Pinpoint the cell where the given text exists, returning its [x, y] midpoint coordinate. 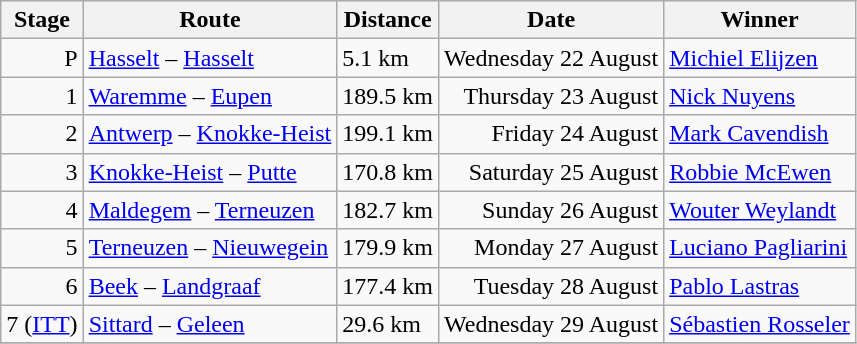
Wednesday 29 August [552, 324]
182.7 km [388, 210]
29.6 km [388, 324]
Nick Nuyens [760, 96]
3 [42, 172]
Distance [388, 20]
Maldegem – Terneuzen [210, 210]
Sittard – Geleen [210, 324]
Sébastien Rosseler [760, 324]
Stage [42, 20]
5.1 km [388, 58]
Knokke-Heist – Putte [210, 172]
Pablo Lastras [760, 286]
Hasselt – Hasselt [210, 58]
Thursday 23 August [552, 96]
Luciano Pagliarini [760, 248]
199.1 km [388, 134]
Route [210, 20]
Tuesday 28 August [552, 286]
Sunday 26 August [552, 210]
179.9 km [388, 248]
Mark Cavendish [760, 134]
6 [42, 286]
Monday 27 August [552, 248]
Winner [760, 20]
189.5 km [388, 96]
Robbie McEwen [760, 172]
Michiel Elijzen [760, 58]
Wednesday 22 August [552, 58]
7 (ITT) [42, 324]
Friday 24 August [552, 134]
2 [42, 134]
4 [42, 210]
Date [552, 20]
Saturday 25 August [552, 172]
P [42, 58]
Beek – Landgraaf [210, 286]
Terneuzen – Nieuwegein [210, 248]
1 [42, 96]
Antwerp – Knokke-Heist [210, 134]
177.4 km [388, 286]
Waremme – Eupen [210, 96]
170.8 km [388, 172]
5 [42, 248]
Wouter Weylandt [760, 210]
